Identify which cell holds the provided text, then report its [x, y] central coordinate. 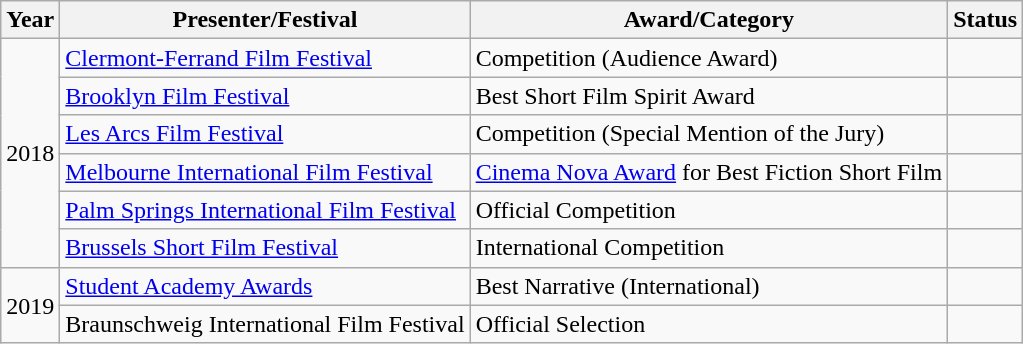
Palm Springs International Film Festival [265, 210]
Braunschweig International Film Festival [265, 324]
Brooklyn Film Festival [265, 96]
Competition (Special Mention of the Jury) [708, 134]
Presenter/Festival [265, 20]
2019 [30, 305]
Award/Category [708, 20]
Official Competition [708, 210]
Cinema Nova Award for Best Fiction Short Film [708, 172]
Official Selection [708, 324]
Year [30, 20]
Student Academy Awards [265, 286]
Status [986, 20]
Best Narrative (International) [708, 286]
Melbourne International Film Festival [265, 172]
Best Short Film Spirit Award [708, 96]
Clermont-Ferrand Film Festival [265, 58]
Les Arcs Film Festival [265, 134]
Brussels Short Film Festival [265, 248]
2018 [30, 153]
International Competition [708, 248]
Competition (Audience Award) [708, 58]
